Return the [X, Y] coordinate for the center point of the cell that contains the specified text.  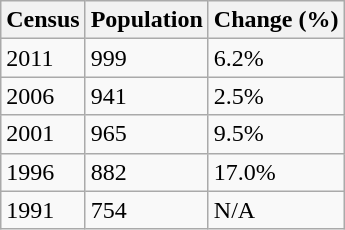
882 [146, 172]
754 [146, 210]
Population [146, 20]
2001 [43, 134]
1991 [43, 210]
N/A [276, 210]
Change (%) [276, 20]
1996 [43, 172]
941 [146, 96]
2.5% [276, 96]
999 [146, 58]
6.2% [276, 58]
Census [43, 20]
2006 [43, 96]
9.5% [276, 134]
2011 [43, 58]
965 [146, 134]
17.0% [276, 172]
